Output the [X, Y] coordinate of the center of the cell containing the given text.  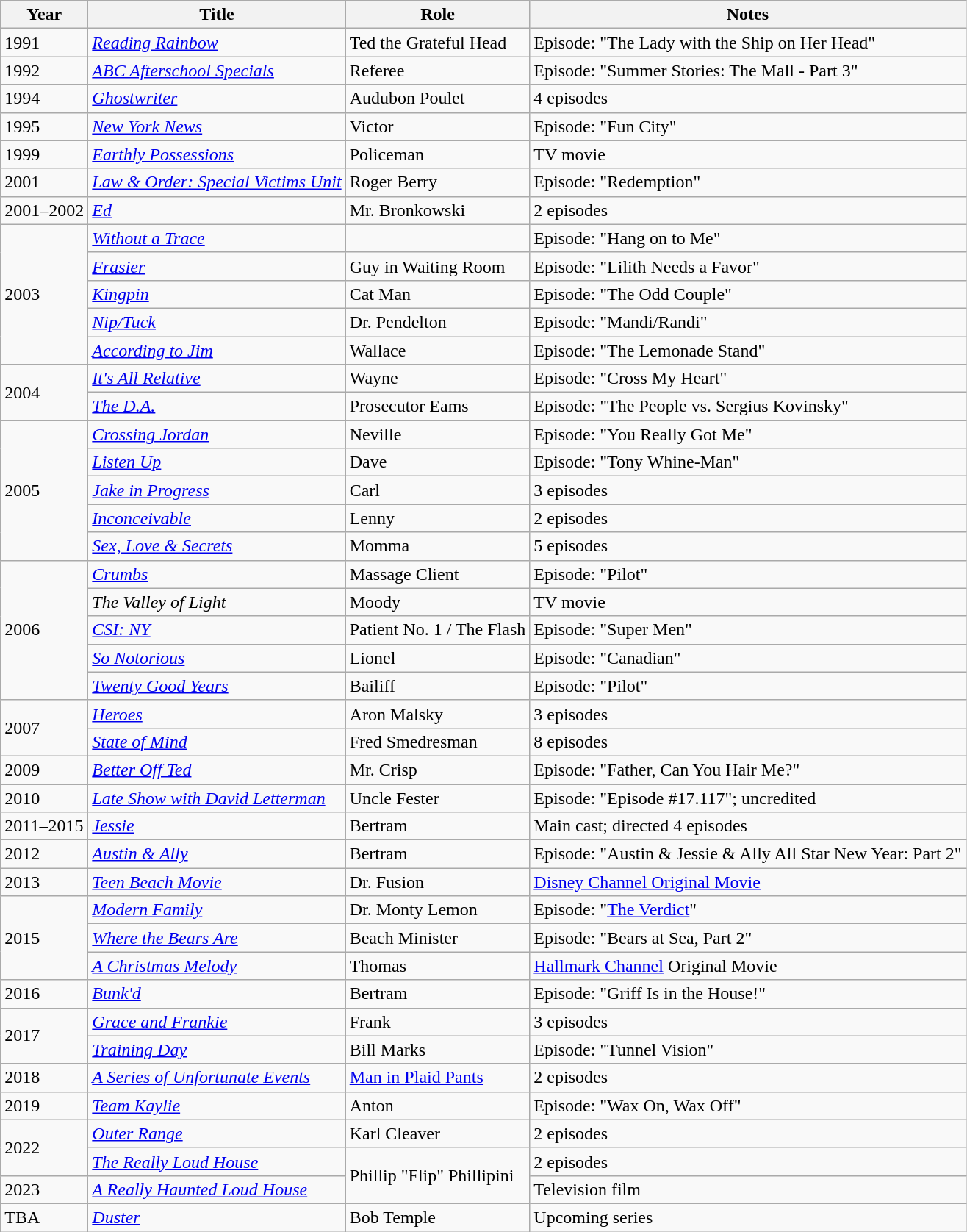
Disney Channel Original Movie [748, 882]
The Really Loud House [217, 1161]
2022 [44, 1147]
Late Show with David Letterman [217, 798]
Massage Client [438, 574]
Notes [748, 15]
Episode: "Austin & Jessie & Ally All Star New Year: Part 2" [748, 854]
Duster [217, 1217]
1991 [44, 43]
Where the Bears Are [217, 938]
Listen Up [217, 462]
2004 [44, 393]
Sex, Love & Secrets [217, 546]
Jessie [217, 826]
Policeman [438, 154]
New York News [217, 126]
Teen Beach Movie [217, 882]
2016 [44, 994]
Crossing Jordan [217, 434]
Twenty Good Years [217, 686]
Kingpin [217, 294]
The Valley of Light [217, 602]
Prosecutor Eams [438, 407]
Wayne [438, 379]
A Series of Unfortunate Events [217, 1078]
2018 [44, 1078]
Fred Smedresman [438, 742]
Episode: "Episode #17.117"; uncredited [748, 798]
The D.A. [217, 407]
Dr. Fusion [438, 882]
Jake in Progress [217, 490]
Episode: "Cross My Heart" [748, 379]
Aron Malsky [438, 714]
Reading Rainbow [217, 43]
Frasier [217, 266]
TBA [44, 1217]
Lionel [438, 658]
5 episodes [748, 546]
Karl Cleaver [438, 1133]
Episode: "The People vs. Sergius Kovinsky" [748, 407]
Thomas [438, 966]
Episode: "Mandi/Randi" [748, 322]
Title [217, 15]
Episode: "Griff Is in the House!" [748, 994]
Episode: "Summer Stories: The Mall - Part 3" [748, 71]
Roger Berry [438, 182]
Training Day [217, 1050]
2001–2002 [44, 210]
Dr. Pendelton [438, 322]
Mr. Bronkowski [438, 210]
Episode: "The Lady with the Ship on Her Head" [748, 43]
Episode: "You Really Got Me" [748, 434]
Ed [217, 210]
Main cast; directed 4 episodes [748, 826]
Audubon Poulet [438, 99]
Carl [438, 490]
Mr. Crisp [438, 770]
Year [44, 15]
2005 [44, 490]
Man in Plaid Pants [438, 1078]
2015 [44, 938]
Heroes [217, 714]
Television film [748, 1189]
Episode: "Wax On, Wax Off" [748, 1106]
1994 [44, 99]
Cat Man [438, 294]
Bunk'd [217, 994]
Dave [438, 462]
2019 [44, 1106]
Bill Marks [438, 1050]
2006 [44, 630]
Team Kaylie [217, 1106]
Hallmark Channel Original Movie [748, 966]
Inconceivable [217, 518]
A Christmas Melody [217, 966]
According to Jim [217, 351]
Upcoming series [748, 1217]
2017 [44, 1036]
2003 [44, 294]
Guy in Waiting Room [438, 266]
Neville [438, 434]
Dr. Monty Lemon [438, 910]
Episode: "Lilith Needs a Favor" [748, 266]
Episode: "The Odd Couple" [748, 294]
8 episodes [748, 742]
Episode: "Father, Can You Hair Me?" [748, 770]
Episode: "Hang on to Me" [748, 238]
Role [438, 15]
Ted the Grateful Head [438, 43]
1992 [44, 71]
Episode: "The Verdict" [748, 910]
Moody [438, 602]
So Notorious [217, 658]
2011–2015 [44, 826]
Referee [438, 71]
2012 [44, 854]
Outer Range [217, 1133]
Episode: "Redemption" [748, 182]
2009 [44, 770]
Crumbs [217, 574]
Grace and Frankie [217, 1022]
Patient No. 1 / The Flash [438, 630]
Earthly Possessions [217, 154]
Victor [438, 126]
Wallace [438, 351]
Phillip "Flip" Phillipini [438, 1175]
CSI: NY [217, 630]
Law & Order: Special Victims Unit [217, 182]
Episode: "Super Men" [748, 630]
Episode: "The Lemonade Stand" [748, 351]
Bob Temple [438, 1217]
4 episodes [748, 99]
Lenny [438, 518]
1995 [44, 126]
Beach Minister [438, 938]
Momma [438, 546]
Episode: "Bears at Sea, Part 2" [748, 938]
Nip/Tuck [217, 322]
Anton [438, 1106]
Episode: "Fun City" [748, 126]
Modern Family [217, 910]
1999 [44, 154]
2007 [44, 728]
Bailiff [438, 686]
Frank [438, 1022]
2010 [44, 798]
Uncle Fester [438, 798]
Ghostwriter [217, 99]
ABC Afterschool Specials [217, 71]
Episode: "Tony Whine-Man" [748, 462]
It's All Relative [217, 379]
Austin & Ally [217, 854]
Without a Trace [217, 238]
A Really Haunted Loud House [217, 1189]
Better Off Ted [217, 770]
Episode: "Canadian" [748, 658]
State of Mind [217, 742]
2001 [44, 182]
Episode: "Tunnel Vision" [748, 1050]
2023 [44, 1189]
2013 [44, 882]
